Extract the [X, Y] coordinate from the center of the cell holding the provided text.  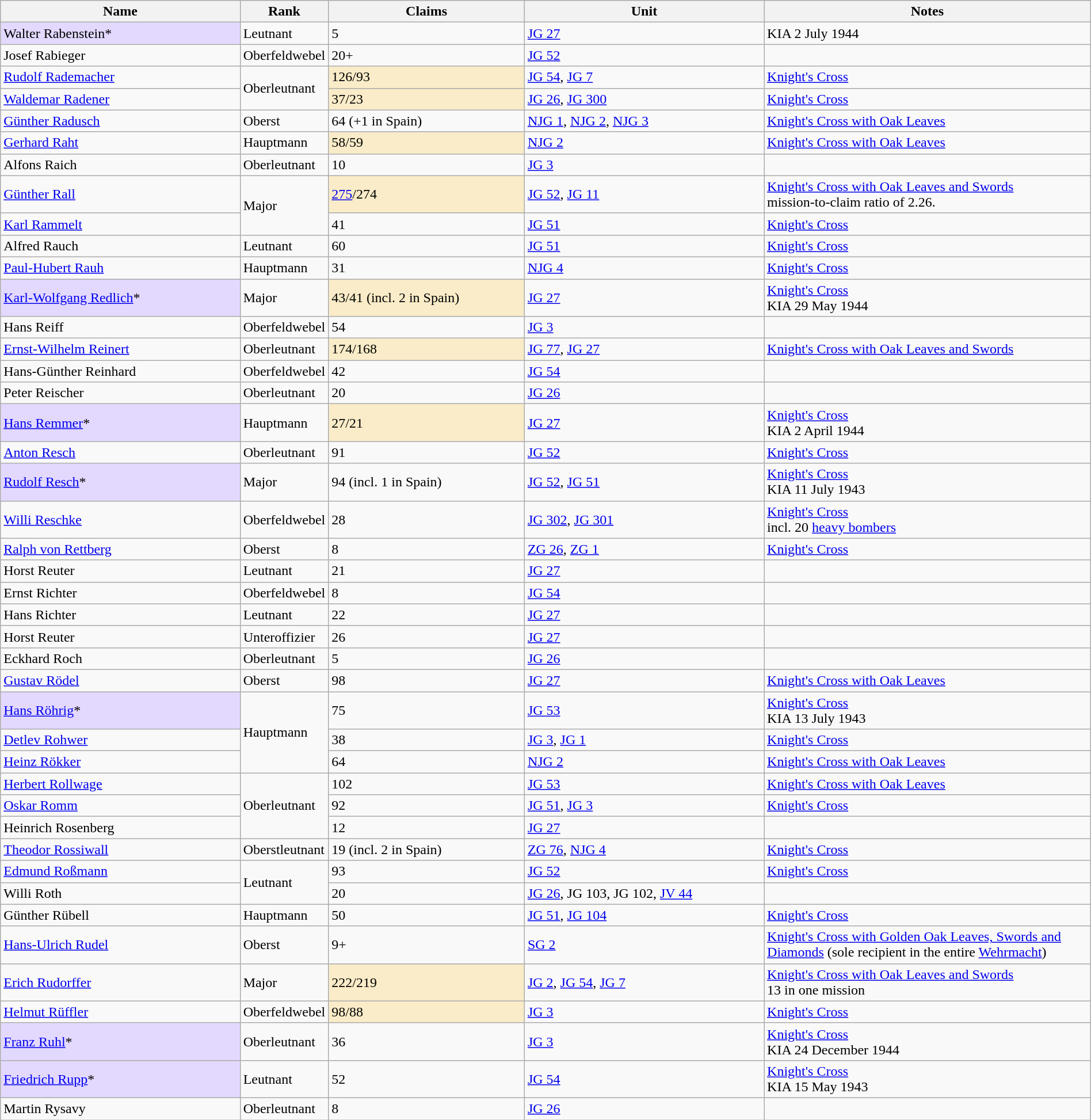
Unit [644, 12]
Hans Richter [120, 615]
Knight's CrossKIA 29 May 1944 [928, 297]
JG 54, JG 7 [644, 77]
26 [427, 637]
NJG 1, NJG 2, NJG 3 [644, 121]
102 [427, 784]
60 [427, 246]
92 [427, 806]
Rudolf Resch* [120, 482]
Ernst Richter [120, 593]
Ralph von Rettberg [120, 549]
Paul-Hubert Rauh [120, 268]
Knight's CrossKIA 2 April 1944 [928, 422]
22 [427, 615]
21 [427, 571]
Ernst-Wilhelm Reinert [120, 349]
75 [427, 710]
174/168 [427, 349]
Heinrich Rosenberg [120, 828]
Hans Reiff [120, 327]
Claims [427, 12]
12 [427, 828]
54 [427, 327]
Waldemar Radener [120, 99]
Knight's Cross with Oak Leaves and Swordsmission-to-claim ratio of 2.26. [928, 195]
50 [427, 915]
19 (incl. 2 in Spain) [427, 849]
KIA 2 July 1944 [928, 33]
38 [427, 740]
275/274 [427, 195]
JG 77, JG 27 [644, 349]
31 [427, 268]
28 [427, 519]
43/41 (incl. 2 in Spain) [427, 297]
Günther Rübell [120, 915]
98 [427, 680]
Knight's Cross with Oak Leaves and Swords [928, 349]
NJG 4 [644, 268]
JG 26, JG 103, JG 102, JV 44 [644, 893]
42 [427, 371]
JG 52, JG 11 [644, 195]
Martin Rysavy [120, 1108]
Josef Rabieger [120, 55]
Günther Rall [120, 195]
Knight's CrossKIA 15 May 1943 [928, 1079]
Anton Resch [120, 452]
64 [427, 762]
JG 26, JG 300 [644, 99]
9+ [427, 945]
Willi Reschke [120, 519]
Edmund Roßmann [120, 871]
Oskar Romm [120, 806]
98/88 [427, 1012]
Hans Röhrig* [120, 710]
52 [427, 1079]
37/23 [427, 99]
Hans-Ulrich Rudel [120, 945]
94 (incl. 1 in Spain) [427, 482]
Walter Rabenstein* [120, 33]
Heinz Rökker [120, 762]
Helmut Rüffler [120, 1012]
Gustav Rödel [120, 680]
Detlev Rohwer [120, 740]
Karl Rammelt [120, 224]
JG 51, JG 3 [644, 806]
Willi Roth [120, 893]
Friedrich Rupp* [120, 1079]
Knight's Crossincl. 20 heavy bombers [928, 519]
58/59 [427, 143]
JG 2, JG 54, JG 7 [644, 982]
Franz Ruhl* [120, 1042]
ZG 26, ZG 1 [644, 549]
Günther Radusch [120, 121]
41 [427, 224]
Theodor Rossiwall [120, 849]
Knight's CrossKIA 24 December 1944 [928, 1042]
Rank [284, 12]
Karl-Wolfgang Redlich* [120, 297]
JG 51, JG 104 [644, 915]
10 [427, 165]
JG 302, JG 301 [644, 519]
Knight's Cross with Oak Leaves and Swords13 in one mission [928, 982]
126/93 [427, 77]
222/219 [427, 982]
91 [427, 452]
Oberstleutnant [284, 849]
Peter Reischer [120, 393]
Unteroffizier [284, 637]
Name [120, 12]
Knight's Cross with Golden Oak Leaves, Swords and Diamonds (sole recipient in the entire Wehrmacht) [928, 945]
SG 2 [644, 945]
Knight's CrossKIA 11 July 1943 [928, 482]
Alfred Rauch [120, 246]
64 (+1 in Spain) [427, 121]
Herbert Rollwage [120, 784]
Eckhard Roch [120, 658]
20+ [427, 55]
Hans Remmer* [120, 422]
93 [427, 871]
Rudolf Rademacher [120, 77]
JG 3, JG 1 [644, 740]
ZG 76, NJG 4 [644, 849]
Alfons Raich [120, 165]
Hans-Günther Reinhard [120, 371]
Erich Rudorffer [120, 982]
36 [427, 1042]
Notes [928, 12]
JG 52, JG 51 [644, 482]
27/21 [427, 422]
Gerhard Raht [120, 143]
Knight's CrossKIA 13 July 1943 [928, 710]
